Locate the cell with the specified text and output its [x, y] center coordinate. 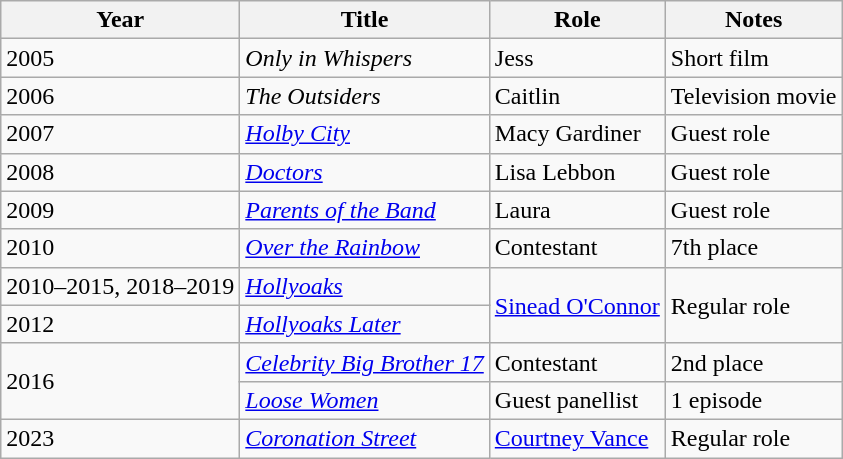
Courtney Vance [577, 438]
2008 [120, 172]
2010 [120, 248]
Year [120, 20]
2005 [120, 58]
Celebrity Big Brother 17 [364, 362]
Short film [754, 58]
Parents of the Band [364, 210]
Macy Gardiner [577, 134]
Doctors [364, 172]
Over the Rainbow [364, 248]
Sinead O'Connor [577, 305]
Guest panellist [577, 400]
Jess [577, 58]
Television movie [754, 96]
2006 [120, 96]
Role [577, 20]
2010–2015, 2018–2019 [120, 286]
2007 [120, 134]
Hollyoaks [364, 286]
Notes [754, 20]
Hollyoaks Later [364, 324]
2009 [120, 210]
Holby City [364, 134]
1 episode [754, 400]
2nd place [754, 362]
2012 [120, 324]
Coronation Street [364, 438]
Caitlin [577, 96]
7th place [754, 248]
Only in Whispers [364, 58]
Lisa Lebbon [577, 172]
Laura [577, 210]
Loose Women [364, 400]
The Outsiders [364, 96]
2016 [120, 381]
2023 [120, 438]
Title [364, 20]
